Return the (x, y) coordinate for the center point of the cell that contains the specified text.  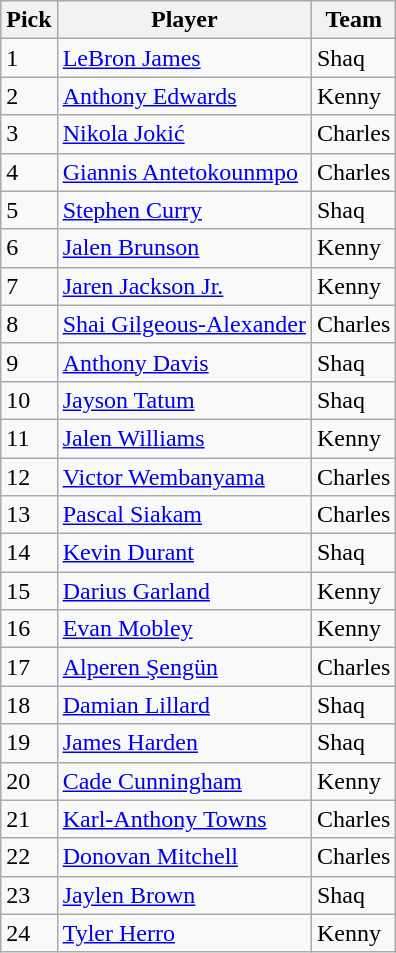
Jalen Brunson (184, 248)
16 (29, 629)
24 (29, 933)
Anthony Davis (184, 362)
6 (29, 248)
Team (353, 20)
4 (29, 172)
Stephen Curry (184, 210)
18 (29, 705)
Pascal Siakam (184, 515)
13 (29, 515)
20 (29, 781)
Darius Garland (184, 591)
3 (29, 134)
Cade Cunningham (184, 781)
James Harden (184, 743)
Jalen Williams (184, 438)
Jaylen Brown (184, 895)
1 (29, 58)
Pick (29, 20)
Giannis Antetokounmpo (184, 172)
14 (29, 553)
Kevin Durant (184, 553)
Jaren Jackson Jr. (184, 286)
10 (29, 400)
Nikola Jokić (184, 134)
7 (29, 286)
21 (29, 819)
Donovan Mitchell (184, 857)
5 (29, 210)
Shai Gilgeous-Alexander (184, 324)
Evan Mobley (184, 629)
Karl-Anthony Towns (184, 819)
Damian Lillard (184, 705)
Alperen Şengün (184, 667)
Jayson Tatum (184, 400)
15 (29, 591)
LeBron James (184, 58)
Anthony Edwards (184, 96)
22 (29, 857)
8 (29, 324)
11 (29, 438)
Player (184, 20)
23 (29, 895)
17 (29, 667)
2 (29, 96)
Tyler Herro (184, 933)
Victor Wembanyama (184, 477)
12 (29, 477)
19 (29, 743)
9 (29, 362)
